From the cell containing the given text, extract its center point as [X, Y] coordinate. 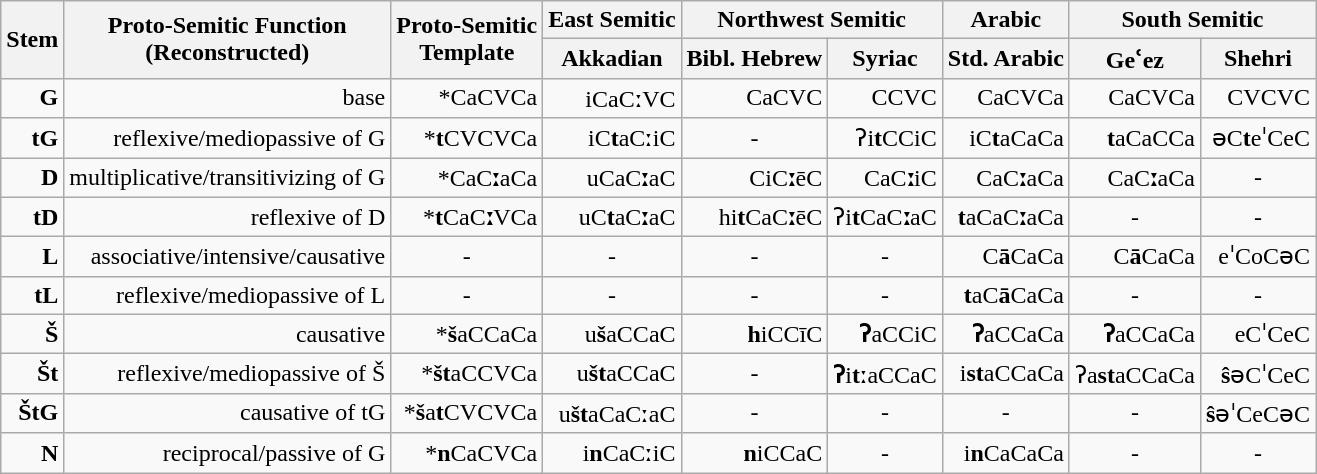
ŝəCˈCeC [1258, 374]
CiCːēC [754, 178]
CaCVC [754, 98]
ʔastaCCaCa [1134, 374]
Geʿez [1134, 59]
iCtaCaCa [1006, 138]
Proto-Semitic Function(Reconstructed) [228, 40]
associative/intensive/causative [228, 257]
ŠtG [32, 413]
inCaCaCa [1006, 453]
əCteˈCeC [1258, 138]
L [32, 257]
Northwest Semitic [812, 20]
ŝəˈCeCəC [1258, 413]
Std. Arabic [1006, 59]
Shehri [1258, 59]
uštaCCaC [612, 374]
reflexive of D [228, 217]
Proto-SemiticTemplate [467, 40]
ʔitCaCːaC [886, 217]
tD [32, 217]
Št [32, 374]
*nCaCVCa [467, 453]
Š [32, 334]
tG [32, 138]
taCaCːaCa [1006, 217]
reflexive/mediopassive of G [228, 138]
*CaCːaCa [467, 178]
taCāCaCa [1006, 295]
*tCVCVCa [467, 138]
eCˈCeC [1258, 334]
*šatCVCVCa [467, 413]
causative of tG [228, 413]
Syriac [886, 59]
taCaCCa [1134, 138]
inCaCːiC [612, 453]
CVCVC [1258, 98]
Bibl. Hebrew [754, 59]
D [32, 178]
ʔitCCiC [886, 138]
*tCaCːVCa [467, 217]
hiCCīC [754, 334]
*CaCVCa [467, 98]
eˈCoCəC [1258, 257]
reciprocal/passive of G [228, 453]
iCtaCːiC [612, 138]
multiplicative/transitivizing of G [228, 178]
ušaCCaC [612, 334]
niCCaC [754, 453]
hitCaCːēC [754, 217]
South Semitic [1192, 20]
Stem [32, 40]
uCaCːaC [612, 178]
base [228, 98]
uCtaCːaC [612, 217]
*štaCCVCa [467, 374]
iCaCːVC [612, 98]
CaCːiC [886, 178]
N [32, 453]
causative [228, 334]
East Semitic [612, 20]
Arabic [1006, 20]
tL [32, 295]
reflexive/mediopassive of L [228, 295]
istaCCaCa [1006, 374]
G [32, 98]
Akkadian [612, 59]
ʔitːaCCaC [886, 374]
CCVC [886, 98]
*šaCCaCa [467, 334]
ʔaCCiC [886, 334]
uštaCaCːaC [612, 413]
reflexive/mediopassive of Š [228, 374]
